Scan for the cell matching the given text and deliver its (X, Y) coordinate at center. 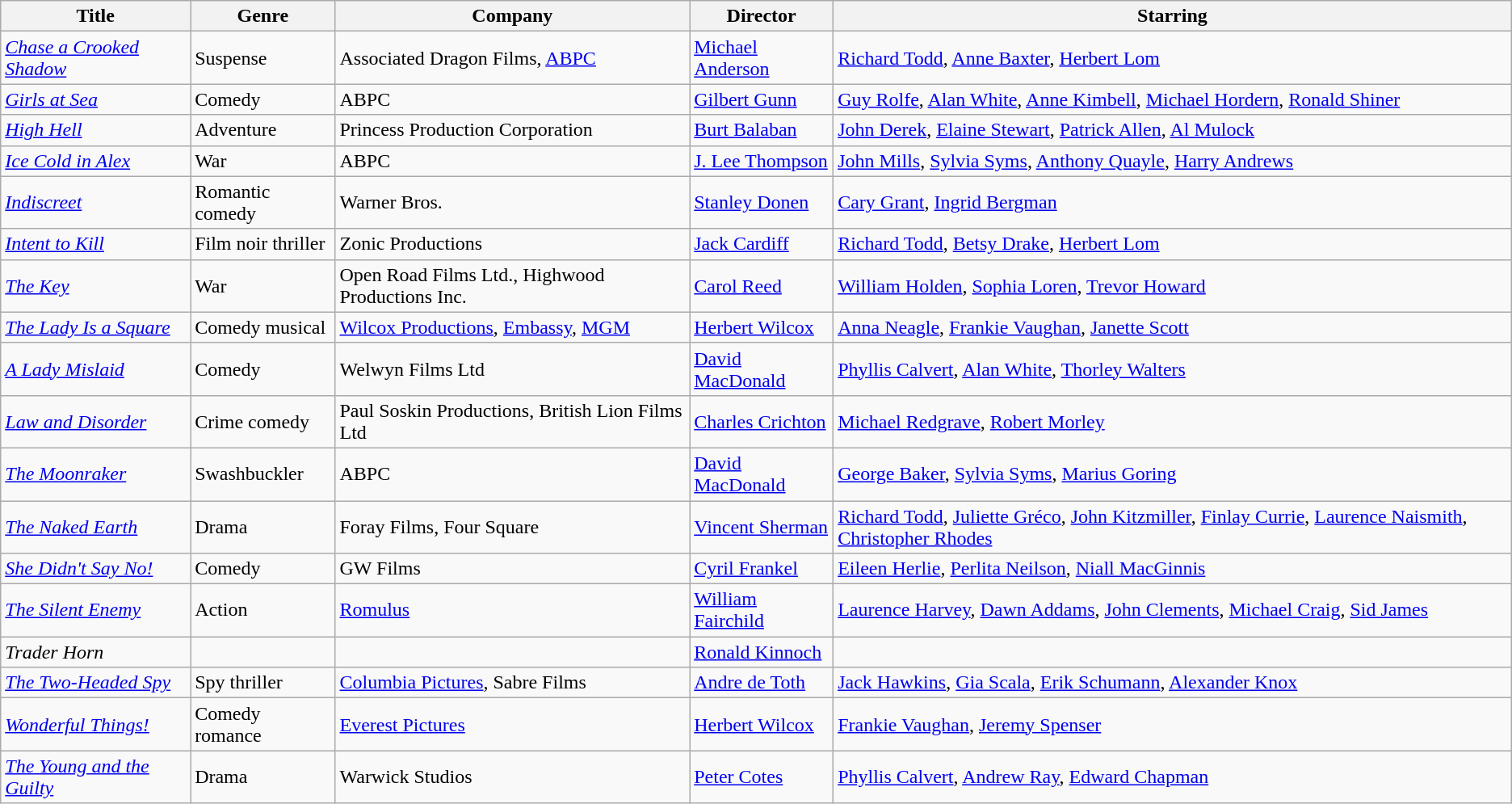
Paul Soskin Productions, British Lion Films Ltd (512, 422)
Stanley Donen (762, 202)
Girls at Sea (95, 99)
Columbia Pictures, Sabre Films (512, 683)
Guy Rolfe, Alan White, Anne Kimbell, Michael Hordern, Ronald Shiner (1173, 99)
Company (512, 16)
William Holden, Sophia Loren, Trevor Howard (1173, 286)
Eileen Herlie, Perlita Neilson, Niall MacGinnis (1173, 569)
The Lady Is a Square (95, 327)
Vincent Sherman (762, 527)
Cyril Frankel (762, 569)
Jack Cardiff (762, 244)
Director (762, 16)
Genre (263, 16)
Associated Dragon Films, ABPC (512, 58)
Swashbuckler (263, 474)
Richard Todd, Betsy Drake, Herbert Lom (1173, 244)
Romulus (512, 611)
Suspense (263, 58)
Adventure (263, 130)
Andre de Toth (762, 683)
Wonderful Things! (95, 724)
Michael Redgrave, Robert Morley (1173, 422)
John Derek, Elaine Stewart, Patrick Allen, Al Mulock (1173, 130)
Michael Anderson (762, 58)
The Naked Earth (95, 527)
Ronald Kinnoch (762, 652)
Law and Disorder (95, 422)
She Didn't Say No! (95, 569)
The Two-Headed Spy (95, 683)
Indiscreet (95, 202)
Foray Films, Four Square (512, 527)
Phyllis Calvert, Andrew Ray, Edward Chapman (1173, 777)
Peter Cotes (762, 777)
Anna Neagle, Frankie Vaughan, Janette Scott (1173, 327)
J. Lee Thompson (762, 161)
The Moonraker (95, 474)
Romantic comedy (263, 202)
Spy thriller (263, 683)
Frankie Vaughan, Jeremy Spenser (1173, 724)
The Key (95, 286)
Wilcox Productions, Embassy, MGM (512, 327)
Title (95, 16)
Starring (1173, 16)
Phyllis Calvert, Alan White, Thorley Walters (1173, 368)
Gilbert Gunn (762, 99)
Cary Grant, Ingrid Bergman (1173, 202)
Chase a Crooked Shadow (95, 58)
Warwick Studios (512, 777)
Action (263, 611)
Intent to Kill (95, 244)
Crime comedy (263, 422)
The Young and the Guilty (95, 777)
Charles Crichton (762, 422)
Richard Todd, Juliette Gréco, John Kitzmiller, Finlay Currie, Laurence Naismith, Christopher Rhodes (1173, 527)
Richard Todd, Anne Baxter, Herbert Lom (1173, 58)
Welwyn Films Ltd (512, 368)
Zonic Productions (512, 244)
Film noir thriller (263, 244)
John Mills, Sylvia Syms, Anthony Quayle, Harry Andrews (1173, 161)
A Lady Mislaid (95, 368)
Comedy romance (263, 724)
George Baker, Sylvia Syms, Marius Goring (1173, 474)
William Fairchild (762, 611)
The Silent Enemy (95, 611)
Trader Horn (95, 652)
Open Road Films Ltd., Highwood Productions Inc. (512, 286)
Jack Hawkins, Gia Scala, Erik Schumann, Alexander Knox (1173, 683)
Burt Balaban (762, 130)
Everest Pictures (512, 724)
Carol Reed (762, 286)
GW Films (512, 569)
Comedy musical (263, 327)
Laurence Harvey, Dawn Addams, John Clements, Michael Craig, Sid James (1173, 611)
Warner Bros. (512, 202)
Princess Production Corporation (512, 130)
Ice Cold in Alex (95, 161)
High Hell (95, 130)
